Find where the given text appears and provide that cell's center as [X, Y] coordinate. 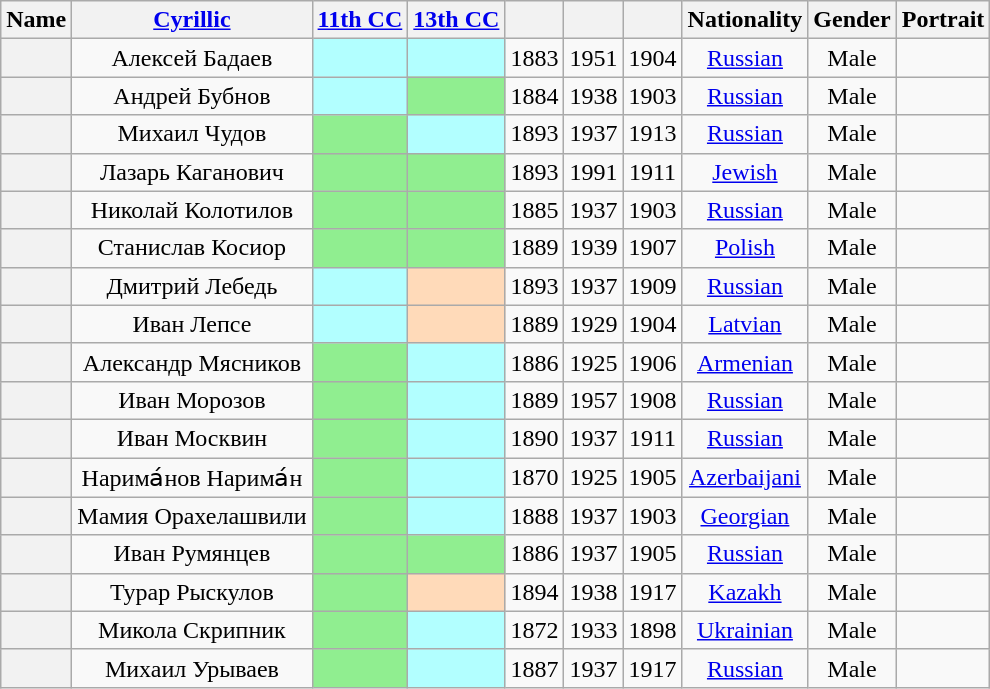
Nationality [745, 20]
Polish [745, 248]
Kazakh [745, 592]
1884 [534, 96]
1870 [534, 478]
Latvian [745, 324]
1909 [652, 286]
1957 [594, 400]
Georgian [745, 516]
Иван Румянцев [192, 554]
Мамия Орахелашвили [192, 516]
Дмитрий Лебедь [192, 286]
Михаил Урываев [192, 668]
1939 [594, 248]
Jewish [745, 172]
1951 [594, 58]
Микола Скрипник [192, 630]
Gender [852, 20]
Name [36, 20]
13th CC [456, 20]
1872 [534, 630]
1933 [594, 630]
1906 [652, 362]
Cyrillic [192, 20]
1991 [594, 172]
1885 [534, 210]
1883 [534, 58]
1894 [534, 592]
Иван Морозов [192, 400]
1929 [594, 324]
Михаил Чудов [192, 134]
1888 [534, 516]
Николай Колотилов [192, 210]
Лазарь Каганович [192, 172]
Турар Рыскулов [192, 592]
Иван Москвин [192, 438]
11th CC [360, 20]
Станислав Косиор [192, 248]
Александр Мясников [192, 362]
Azerbaijani [745, 478]
Иван Лепсе [192, 324]
Portrait [943, 20]
1913 [652, 134]
Нарима́нов Нарима́н [192, 478]
1887 [534, 668]
1908 [652, 400]
1907 [652, 248]
Armenian [745, 362]
1898 [652, 630]
Ukrainian [745, 630]
Андрей Бубнов [192, 96]
Алексей Бадаев [192, 58]
1890 [534, 438]
